Return (X, Y) of the center of cell containing provided text 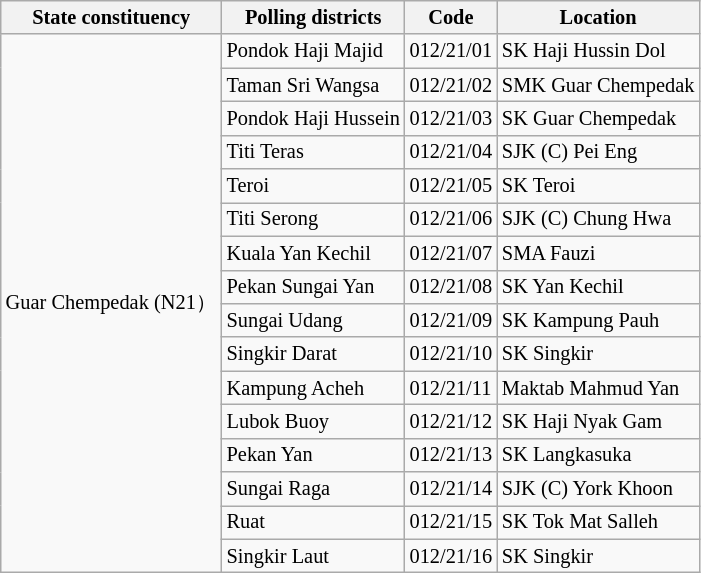
SK Haji Hussin Dol (598, 51)
012/21/06 (451, 219)
Polling districts (314, 17)
Ruat (314, 522)
Pondok Haji Hussein (314, 118)
SK Guar Chempedak (598, 118)
Location (598, 17)
012/21/10 (451, 354)
SMA Fauzi (598, 253)
012/21/15 (451, 522)
Titi Serong (314, 219)
012/21/16 (451, 556)
Sungai Raga (314, 489)
012/21/04 (451, 152)
012/21/12 (451, 421)
012/21/14 (451, 489)
Titi Teras (314, 152)
SK Kampung Pauh (598, 320)
Teroi (314, 186)
Maktab Mahmud Yan (598, 388)
Pondok Haji Majid (314, 51)
Pekan Sungai Yan (314, 287)
012/21/11 (451, 388)
State constituency (112, 17)
012/21/09 (451, 320)
SJK (C) York Khoon (598, 489)
012/21/07 (451, 253)
Taman Sri Wangsa (314, 85)
SK Haji Nyak Gam (598, 421)
Singkir Laut (314, 556)
SMK Guar Chempedak (598, 85)
Kampung Acheh (314, 388)
Singkir Darat (314, 354)
Sungai Udang (314, 320)
SJK (C) Chung Hwa (598, 219)
Kuala Yan Kechil (314, 253)
012/21/13 (451, 455)
Pekan Yan (314, 455)
SK Tok Mat Salleh (598, 522)
012/21/03 (451, 118)
SJK (C) Pei Eng (598, 152)
012/21/08 (451, 287)
Code (451, 17)
012/21/02 (451, 85)
012/21/01 (451, 51)
SK Yan Kechil (598, 287)
Lubok Buoy (314, 421)
012/21/05 (451, 186)
SK Langkasuka (598, 455)
Guar Chempedak (N21） (112, 303)
SK Teroi (598, 186)
